Detect which cell encompasses the target text, then output its (x, y) center coordinate. 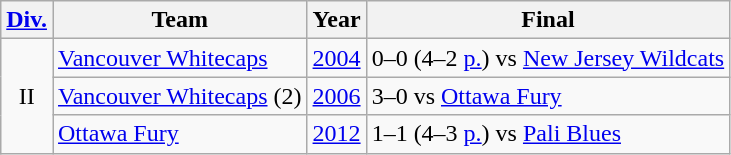
Vancouver Whitecaps (180, 58)
Team (180, 20)
Year (336, 20)
Vancouver Whitecaps (2) (180, 96)
II (27, 96)
2012 (336, 134)
1–1 (4–3 p.) vs Pali Blues (548, 134)
2006 (336, 96)
3–0 vs Ottawa Fury (548, 96)
0–0 (4–2 p.) vs New Jersey Wildcats (548, 58)
Div. (27, 20)
Final (548, 20)
2004 (336, 58)
Ottawa Fury (180, 134)
